Identify which cell holds the provided text, then report its (x, y) central coordinate. 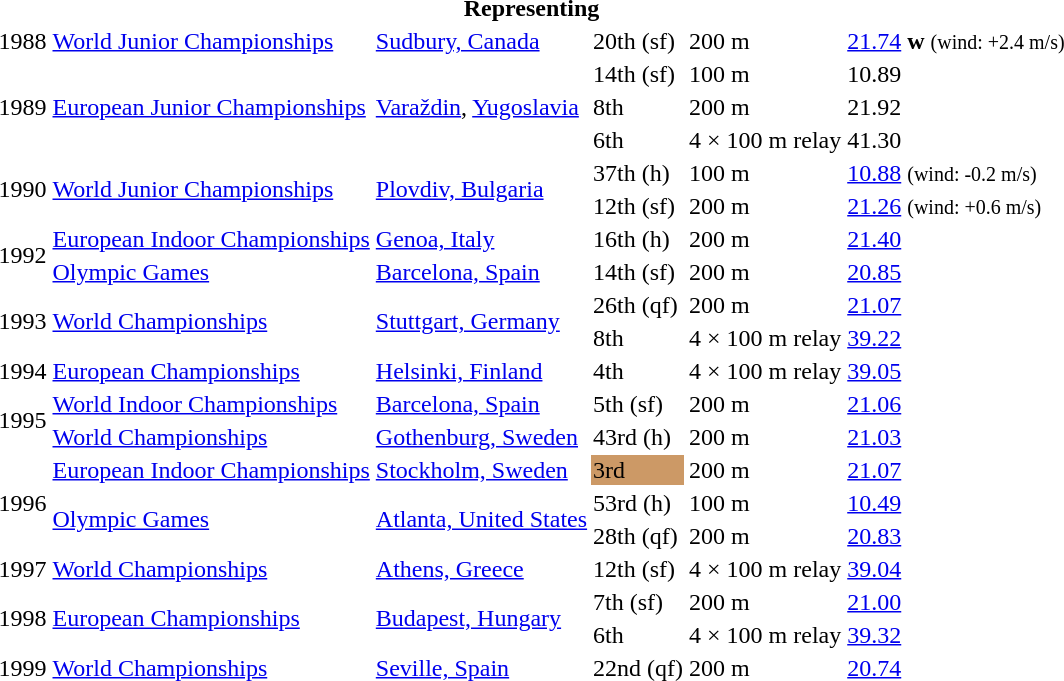
Plovdiv, Bulgaria (481, 190)
26th (qf) (638, 305)
Stockholm, Sweden (481, 470)
3rd (638, 470)
20th (sf) (638, 41)
World Indoor Championships (211, 404)
Helsinki, Finland (481, 371)
16th (h) (638, 239)
5th (sf) (638, 404)
53rd (h) (638, 503)
Atlanta, United States (481, 520)
Athens, Greece (481, 569)
Varaždin, Yugoslavia (481, 107)
43rd (h) (638, 437)
28th (qf) (638, 536)
Stuttgart, Germany (481, 322)
4th (638, 371)
European Junior Championships (211, 107)
Gothenburg, Sweden (481, 437)
37th (h) (638, 173)
7th (sf) (638, 602)
Genoa, Italy (481, 239)
Budapest, Hungary (481, 618)
Sudbury, Canada (481, 41)
